Provide the [X, Y] coordinate of the cell's center where the given text is located.  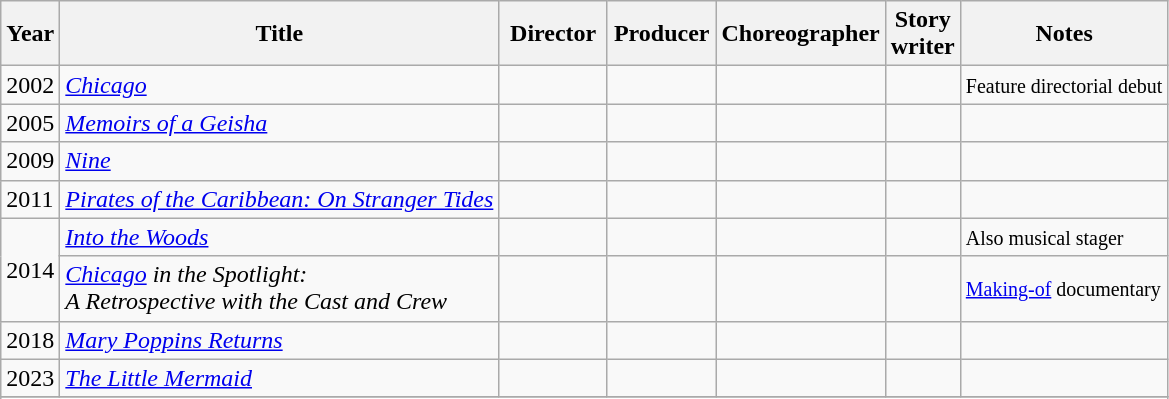
The Little Mermaid [280, 378]
Feature directorial debut [1064, 85]
2002 [30, 85]
Chicago in the Spotlight:A Retrospective with the Cast and Crew [280, 288]
Title [280, 34]
Also musical stager [1064, 237]
2009 [30, 161]
Into the Woods [280, 237]
Nine [280, 161]
Chicago [280, 85]
Year [30, 34]
Pirates of the Caribbean: On Stranger Tides [280, 199]
Making-of documentary [1064, 288]
2023 [30, 378]
2005 [30, 123]
2011 [30, 199]
Notes [1064, 34]
2018 [30, 340]
Mary Poppins Returns [280, 340]
2014 [30, 270]
Choreographer [800, 34]
Storywriter [922, 34]
Director [554, 34]
Producer [662, 34]
Memoirs of a Geisha [280, 123]
